Return (X, Y) of the center of cell containing provided text 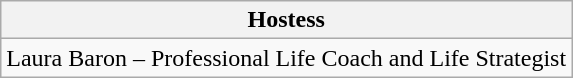
Laura Baron – Professional Life Coach and Life Strategist (286, 58)
Hostess (286, 20)
